Pinpoint the cell where the given text exists, returning its (x, y) midpoint coordinate. 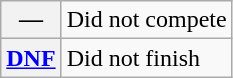
— (31, 20)
Did not finish (146, 58)
DNF (31, 58)
Did not compete (146, 20)
